From the cell containing the given text, extract its center point as [x, y] coordinate. 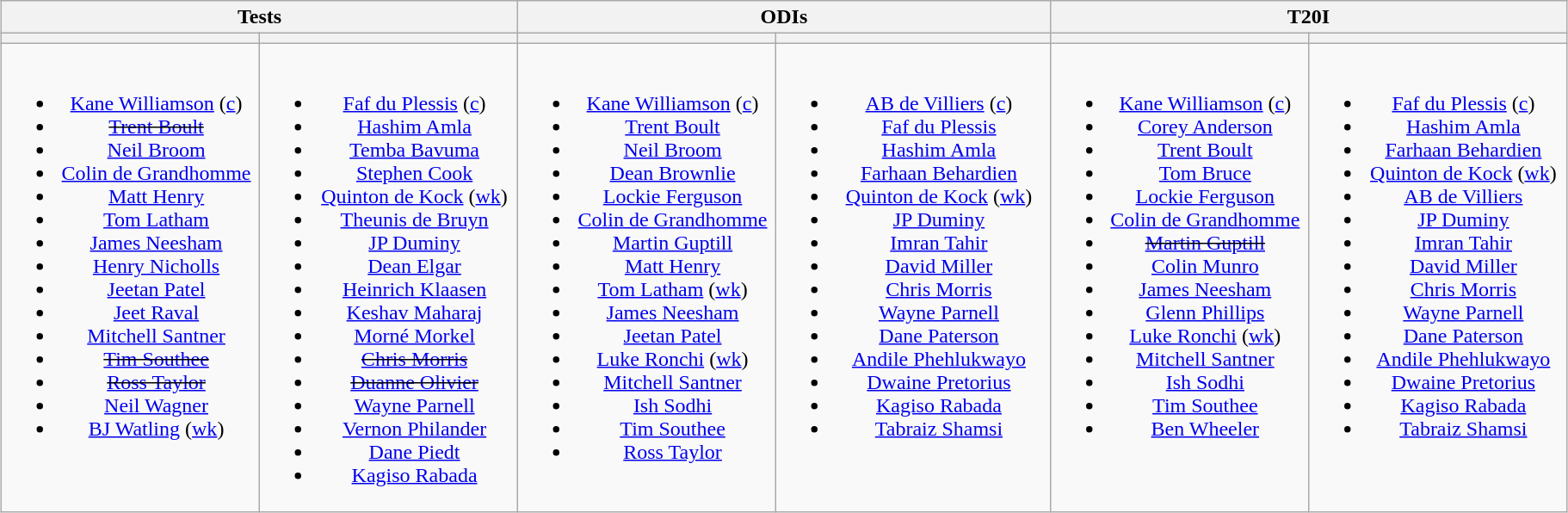
Tests [260, 17]
ODIs [785, 17]
T20I [1308, 17]
